Return (X, Y) of the center of cell containing provided text 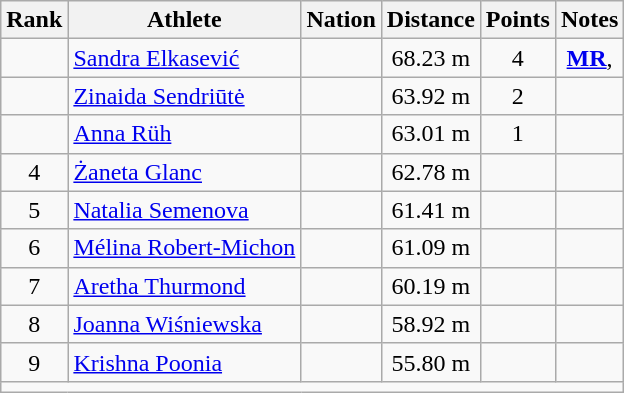
MR, (589, 58)
7 (34, 286)
Nation (341, 20)
68.23 m (430, 58)
60.19 m (430, 286)
Sandra Elkasević (184, 58)
Anna Rüh (184, 134)
Aretha Thurmond (184, 286)
Żaneta Glanc (184, 172)
9 (34, 362)
61.41 m (430, 210)
8 (34, 324)
6 (34, 248)
55.80 m (430, 362)
Natalia Semenova (184, 210)
1 (518, 134)
63.01 m (430, 134)
2 (518, 96)
Rank (34, 20)
Points (518, 20)
5 (34, 210)
63.92 m (430, 96)
Notes (589, 20)
Mélina Robert-Michon (184, 248)
Athlete (184, 20)
Krishna Poonia (184, 362)
Zinaida Sendriūtė (184, 96)
Joanna Wiśniewska (184, 324)
58.92 m (430, 324)
62.78 m (430, 172)
61.09 m (430, 248)
Distance (430, 20)
